Search for the cell housing the specified text and yield its [x, y] center coordinate. 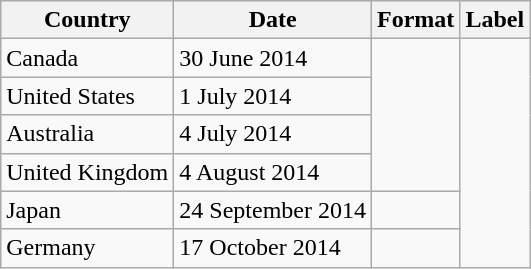
17 October 2014 [273, 248]
30 June 2014 [273, 58]
Japan [88, 210]
United States [88, 96]
United Kingdom [88, 172]
4 July 2014 [273, 134]
Date [273, 20]
4 August 2014 [273, 172]
Country [88, 20]
Label [495, 20]
1 July 2014 [273, 96]
Format [416, 20]
Australia [88, 134]
Canada [88, 58]
Germany [88, 248]
24 September 2014 [273, 210]
